Return the [x, y] coordinate for the center point of the cell that contains the specified text.  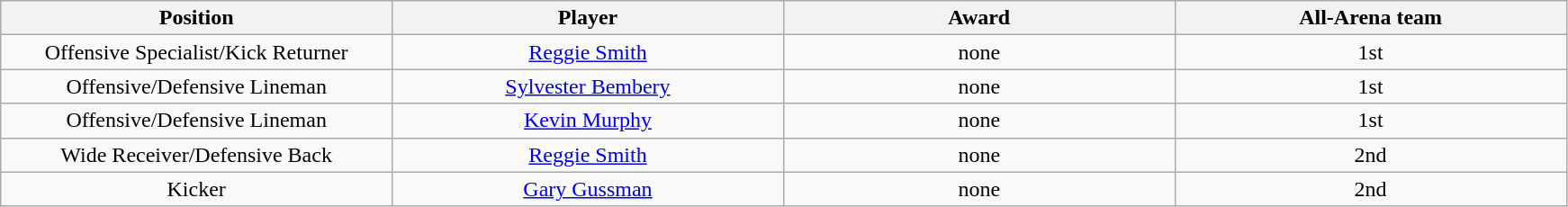
Sylvester Bembery [589, 86]
Kevin Murphy [589, 121]
Position [196, 18]
Award [979, 18]
Kicker [196, 189]
Wide Receiver/Defensive Back [196, 155]
Gary Gussman [589, 189]
Offensive Specialist/Kick Returner [196, 52]
Player [589, 18]
All-Arena team [1370, 18]
